Identify which cell holds the provided text, then report its (X, Y) central coordinate. 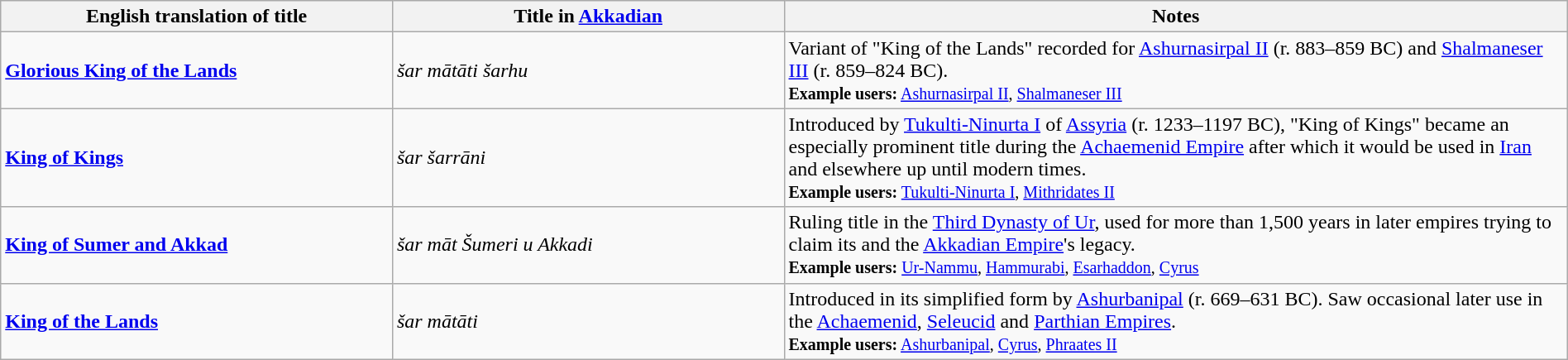
šar mātāti šarhu (588, 70)
šar māt Šumeri u Akkadi (588, 245)
šar mātāti (588, 321)
King of the Lands (197, 321)
King of Sumer and Akkad (197, 245)
King of Kings (197, 157)
English translation of title (197, 17)
Glorious King of the Lands (197, 70)
Title in Akkadian (588, 17)
Notes (1176, 17)
šar šarrāni (588, 157)
